Return [X, Y] of the center of cell containing provided text 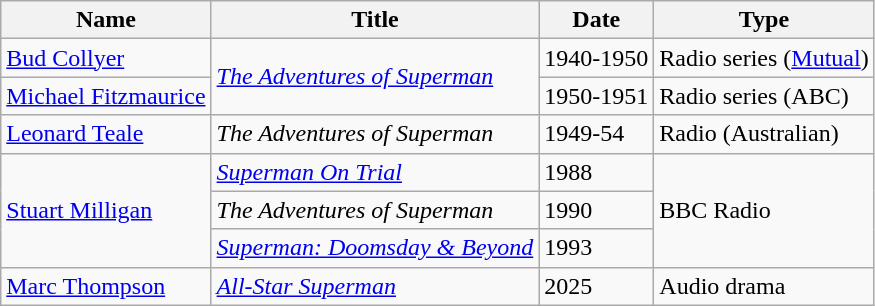
All-Star Superman [375, 286]
Radio (Australian) [764, 134]
Name [106, 20]
Audio drama [764, 286]
Stuart Milligan [106, 210]
1993 [596, 248]
Bud Collyer [106, 58]
1949-54 [596, 134]
1990 [596, 210]
Radio series (Mutual) [764, 58]
BBC Radio [764, 210]
Superman: Doomsday & Beyond [375, 248]
Title [375, 20]
Type [764, 20]
Michael Fitzmaurice [106, 96]
1940-1950 [596, 58]
1950-1951 [596, 96]
Leonard Teale [106, 134]
1988 [596, 172]
2025 [596, 286]
Superman On Trial [375, 172]
Date [596, 20]
Radio series (ABC) [764, 96]
Marc Thompson [106, 286]
